Find where the given text appears and provide that cell's center as (X, Y) coordinate. 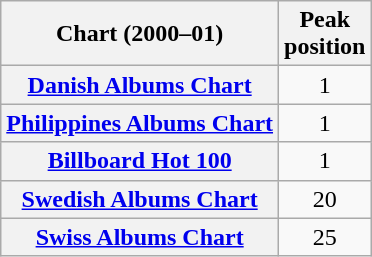
20 (325, 199)
Chart (2000–01) (140, 34)
Philippines Albums Chart (140, 123)
25 (325, 237)
Swiss Albums Chart (140, 237)
Danish Albums Chart (140, 85)
Billboard Hot 100 (140, 161)
Peakposition (325, 34)
Swedish Albums Chart (140, 199)
